Detect which cell encompasses the target text, then output its [X, Y] center coordinate. 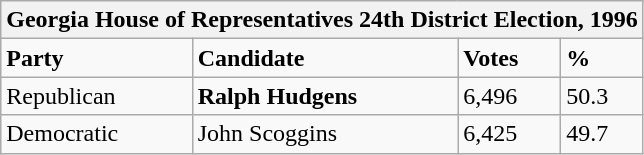
Votes [510, 58]
Georgia House of Representatives 24th District Election, 1996 [322, 20]
49.7 [602, 134]
Ralph Hudgens [324, 96]
Republican [96, 96]
6,425 [510, 134]
50.3 [602, 96]
6,496 [510, 96]
% [602, 58]
Party [96, 58]
John Scoggins [324, 134]
Candidate [324, 58]
Democratic [96, 134]
